Scan for the cell matching the given text and deliver its (X, Y) coordinate at center. 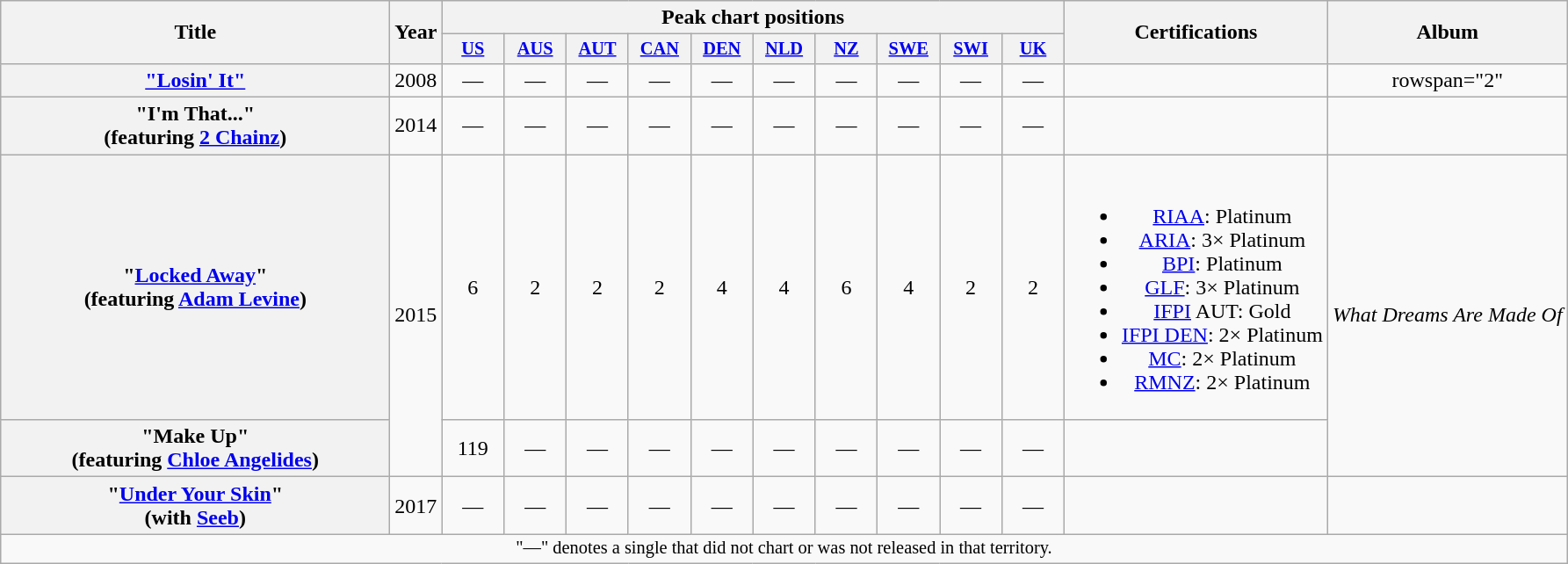
"Make Up"(featuring Chloe Angelides) (195, 448)
119 (473, 448)
NLD (784, 49)
CAN (659, 49)
SWE (908, 49)
US (473, 49)
"Under Your Skin"(with Seeb) (195, 506)
rowspan="2" (1448, 80)
SWI (972, 49)
2008 (416, 80)
"—" denotes a single that did not chart or was not released in that territory. (784, 549)
AUT (597, 49)
2015 (416, 316)
What Dreams Are Made Of (1448, 316)
"Losin' It" (195, 80)
"I'm That..."(featuring 2 Chainz) (195, 127)
DEN (722, 49)
Peak chart positions (754, 18)
"Locked Away"(featuring Adam Levine) (195, 287)
RIAA: PlatinumARIA: 3× PlatinumBPI: PlatinumGLF: 3× PlatinumIFPI AUT: GoldIFPI DEN: 2× PlatinumMC: 2× PlatinumRMNZ: 2× Platinum (1196, 287)
2014 (416, 127)
Album (1448, 33)
Title (195, 33)
AUS (536, 49)
Certifications (1196, 33)
UK (1033, 49)
Year (416, 33)
NZ (847, 49)
2017 (416, 506)
